Find where the given text appears and provide that cell's center as (x, y) coordinate. 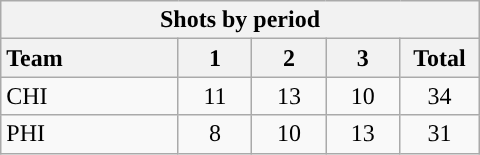
Total (440, 58)
34 (440, 96)
1 (215, 58)
2 (289, 58)
Team (90, 58)
11 (215, 96)
3 (363, 58)
8 (215, 134)
CHI (90, 96)
PHI (90, 134)
31 (440, 134)
Shots by period (240, 20)
